Output the (X, Y) coordinate of the center of the cell containing the given text.  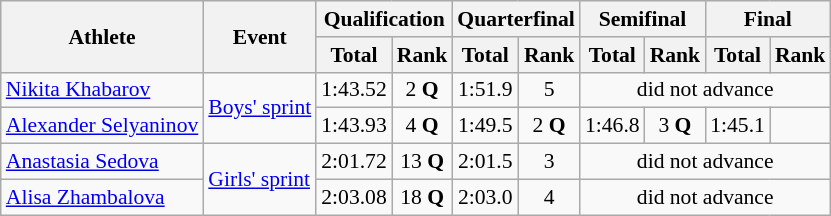
3 (549, 162)
Alexander Selyaninov (102, 126)
2:03.08 (354, 197)
Semifinal (642, 19)
1:43.93 (354, 126)
1:45.1 (738, 126)
4 Q (422, 126)
1:46.8 (612, 126)
2:01.5 (485, 162)
13 Q (422, 162)
Quarterfinal (516, 19)
2:03.0 (485, 197)
Anastasia Sedova (102, 162)
3 Q (676, 126)
18 Q (422, 197)
Athlete (102, 36)
4 (549, 197)
Boys' sprint (260, 108)
Nikita Khabarov (102, 90)
Alisa Zhambalova (102, 197)
1:49.5 (485, 126)
Girls' sprint (260, 180)
1:51.9 (485, 90)
5 (549, 90)
Event (260, 36)
Qualification (384, 19)
Final (768, 19)
1:43.52 (354, 90)
2:01.72 (354, 162)
